Find where the given text appears and provide that cell's center as [X, Y] coordinate. 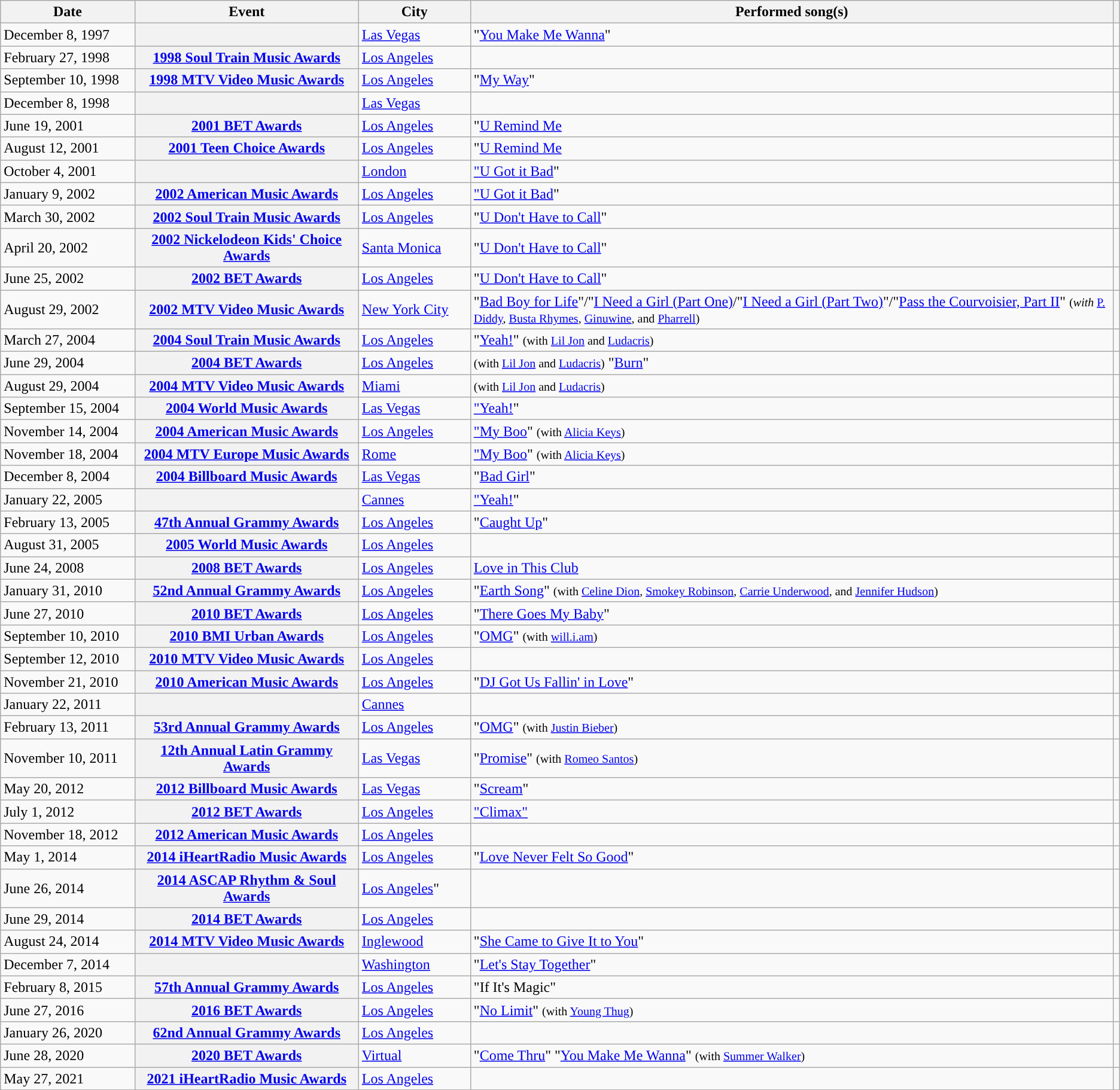
2008 BET Awards [246, 568]
"No Limit" (with Young Thug) [792, 1010]
"Come Thru" "You Make Me Wanna" (with Summer Walker) [792, 1055]
August 31, 2005 [68, 545]
2012 American Music Awards [246, 835]
June 27, 2010 [68, 613]
12th Annual Latin Grammy Awards [246, 759]
"Bad Girl" [792, 477]
"OMG" (with will.i.am) [792, 636]
2014 iHeartRadio Music Awards [246, 857]
Santa Monica [414, 248]
Virtual [414, 1055]
June 19, 2001 [68, 126]
January 31, 2010 [68, 590]
1998 Soul Train Music Awards [246, 57]
"Promise" (with Romeo Santos) [792, 759]
March 30, 2002 [68, 217]
53rd Annual Grammy Awards [246, 727]
May 1, 2014 [68, 857]
"Let's Stay Together" [792, 964]
"Caught Up" [792, 522]
2010 MTV Video Music Awards [246, 659]
February 13, 2011 [68, 727]
November 21, 2010 [68, 681]
2010 BET Awards [246, 613]
November 18, 2012 [68, 835]
2002 Nickelodeon Kids' Choice Awards [246, 248]
2002 BET Awards [246, 278]
May 20, 2012 [68, 789]
January 22, 2005 [68, 500]
2002 MTV Video Music Awards [246, 309]
"Love Never Felt So Good" [792, 857]
2012 Billboard Music Awards [246, 789]
January 9, 2002 [68, 194]
2014 ASCAP Rhythm & Soul Awards [246, 888]
Performed song(s) [792, 12]
2001 BET Awards [246, 126]
57th Annual Grammy Awards [246, 987]
2016 BET Awards [246, 1010]
Rome [414, 454]
47th Annual Grammy Awards [246, 522]
"She Came to Give It to You" [792, 942]
City [414, 12]
Miami [414, 386]
"You Make Me Wanna" [792, 35]
2004 BET Awards [246, 363]
1998 MTV Video Music Awards [246, 80]
February 8, 2015 [68, 987]
52nd Annual Grammy Awards [246, 590]
September 10, 1998 [68, 80]
"If It's Magic" [792, 987]
September 12, 2010 [68, 659]
September 10, 2010 [68, 636]
2010 BMI Urban Awards [246, 636]
2004 MTV Video Music Awards [246, 386]
March 27, 2004 [68, 340]
July 1, 2012 [68, 812]
(with Lil Jon and Ludacris) "Burn" [792, 363]
December 8, 1997 [68, 35]
2001 Teen Choice Awards [246, 148]
"DJ Got Us Fallin' in Love" [792, 681]
December 8, 1998 [68, 103]
"My Way" [792, 80]
January 22, 2011 [68, 705]
November 10, 2011 [68, 759]
2004 MTV Europe Music Awards [246, 454]
2002 Soul Train Music Awards [246, 217]
2004 Billboard Music Awards [246, 477]
"Climax" [792, 812]
2005 World Music Awards [246, 545]
Date [68, 12]
February 13, 2005 [68, 522]
Washington [414, 964]
November 18, 2004 [68, 454]
2014 MTV Video Music Awards [246, 942]
London [414, 171]
2004 Soul Train Music Awards [246, 340]
"Yeah!" (with Lil Jon and Ludacris) [792, 340]
September 15, 2004 [68, 409]
2004 American Music Awards [246, 431]
June 29, 2004 [68, 363]
June 25, 2002 [68, 278]
Los Angeles" [414, 888]
February 27, 1998 [68, 57]
"OMG" (with Justin Bieber) [792, 727]
"Earth Song" (with Celine Dion, Smokey Robinson, Carrie Underwood, and Jennifer Hudson) [792, 590]
August 29, 2004 [68, 386]
June 29, 2014 [68, 919]
June 28, 2020 [68, 1055]
August 29, 2002 [68, 309]
June 26, 2014 [68, 888]
Love in This Club [792, 568]
2014 BET Awards [246, 919]
2002 American Music Awards [246, 194]
April 20, 2002 [68, 248]
Inglewood [414, 942]
2010 American Music Awards [246, 681]
New York City [414, 309]
August 24, 2014 [68, 942]
"Scream" [792, 789]
October 4, 2001 [68, 171]
2021 iHeartRadio Music Awards [246, 1079]
December 7, 2014 [68, 964]
62nd Annual Grammy Awards [246, 1033]
May 27, 2021 [68, 1079]
(with Lil Jon and Ludacris) [792, 386]
June 24, 2008 [68, 568]
Event [246, 12]
January 26, 2020 [68, 1033]
2004 World Music Awards [246, 409]
December 8, 2004 [68, 477]
August 12, 2001 [68, 148]
June 27, 2016 [68, 1010]
2020 BET Awards [246, 1055]
"There Goes My Baby" [792, 613]
2012 BET Awards [246, 812]
November 14, 2004 [68, 431]
